Output the (X, Y) coordinate of the center of the cell containing the given text.  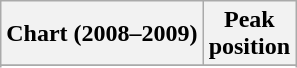
Chart (2008–2009) (102, 34)
Peakposition (249, 34)
